Locate the cell with the specified text and output its [X, Y] center coordinate. 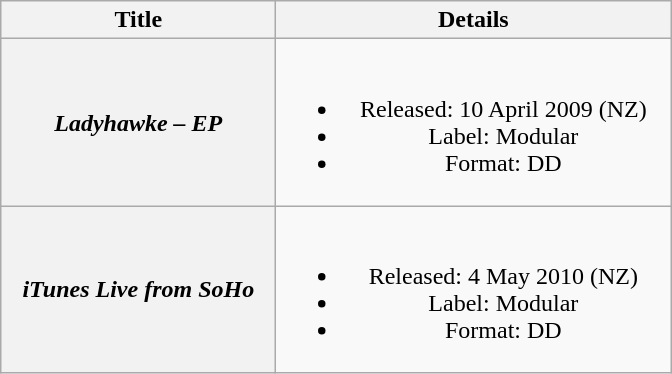
Details [474, 20]
Title [138, 20]
Released: 10 April 2009 (NZ)Label: ModularFormat: DD [474, 122]
Released: 4 May 2010 (NZ)Label: ModularFormat: DD [474, 290]
Ladyhawke – EP [138, 122]
iTunes Live from SoHo [138, 290]
